Find where the given text appears and provide that cell's center as (X, Y) coordinate. 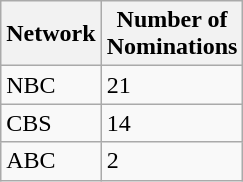
NBC (51, 85)
21 (172, 85)
Network (51, 34)
CBS (51, 123)
ABC (51, 161)
Number ofNominations (172, 34)
2 (172, 161)
14 (172, 123)
